Search for the cell housing the specified text and yield its [X, Y] center coordinate. 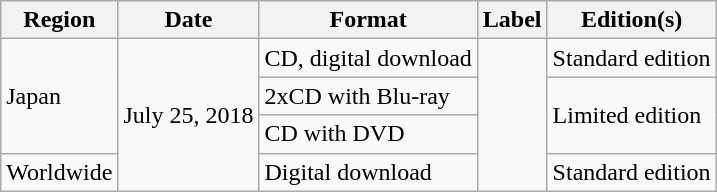
Format [368, 20]
Label [512, 20]
Limited edition [632, 115]
Worldwide [60, 172]
Japan [60, 96]
Date [188, 20]
July 25, 2018 [188, 115]
CD with DVD [368, 134]
Region [60, 20]
2xCD with Blu-ray [368, 96]
CD, digital download [368, 58]
Digital download [368, 172]
Edition(s) [632, 20]
